From the cell containing the given text, extract its center point as (X, Y) coordinate. 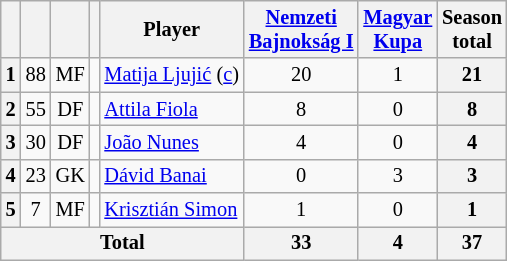
Dávid Banai (171, 176)
30 (36, 142)
Matija Ljujić (c) (171, 75)
Player (171, 29)
2 (11, 109)
GK (70, 176)
23 (36, 176)
20 (301, 75)
21 (472, 75)
88 (36, 75)
MagyarKupa (398, 29)
Attila Fiola (171, 109)
7 (36, 210)
37 (472, 243)
33 (301, 243)
Seasontotal (472, 29)
5 (11, 210)
Krisztián Simon (171, 210)
NemzetiBajnokság I (301, 29)
55 (36, 109)
João Nunes (171, 142)
Total (122, 243)
